Detect which cell encompasses the target text, then output its (X, Y) center coordinate. 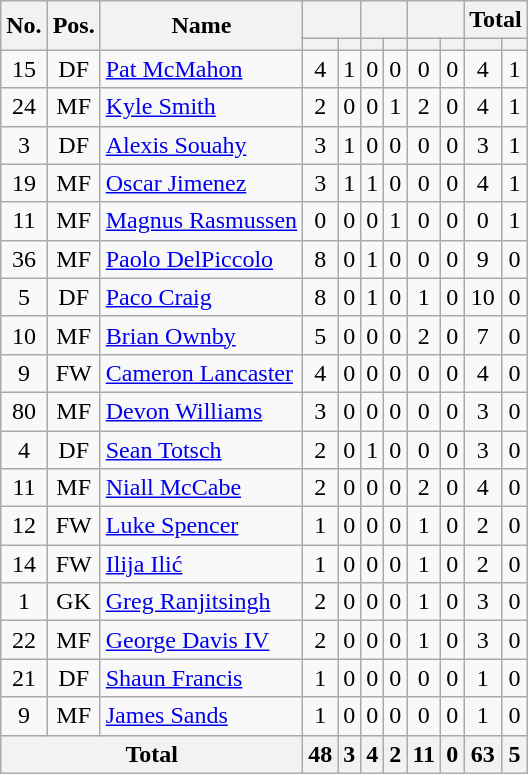
Sean Totsch (201, 449)
36 (24, 259)
Oscar Jimenez (201, 183)
19 (24, 183)
GK (74, 602)
22 (24, 640)
Pat McMahon (201, 69)
Shaun Francis (201, 678)
Kyle Smith (201, 107)
Cameron Lancaster (201, 373)
Paco Craig (201, 297)
Greg Ranjitsingh (201, 602)
Alexis Souahy (201, 145)
Niall McCabe (201, 488)
21 (24, 678)
Brian Ownby (201, 335)
George Davis IV (201, 640)
7 (483, 335)
24 (24, 107)
Magnus Rasmussen (201, 221)
Luke Spencer (201, 526)
No. (24, 26)
63 (483, 754)
Paolo DelPiccolo (201, 259)
Pos. (74, 26)
Devon Williams (201, 411)
James Sands (201, 716)
15 (24, 69)
12 (24, 526)
48 (320, 754)
14 (24, 564)
80 (24, 411)
Name (201, 26)
Ilija Ilić (201, 564)
